Search for the cell housing the specified text and yield its [x, y] center coordinate. 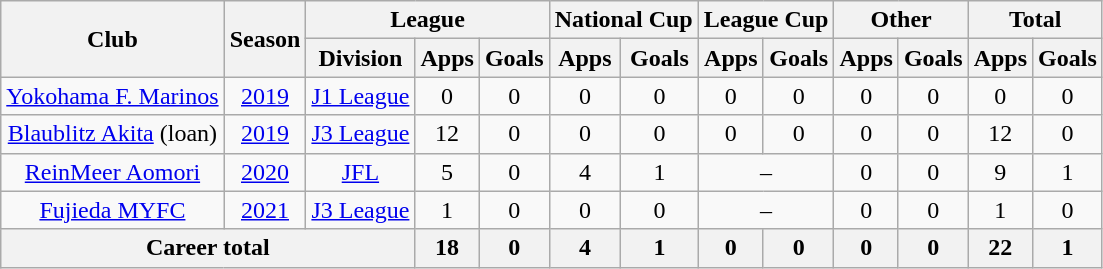
Yokohama F. Marinos [112, 96]
5 [447, 172]
National Cup [624, 20]
Division [360, 58]
League [428, 20]
9 [1000, 172]
Career total [208, 248]
Fujieda MYFC [112, 210]
J1 League [360, 96]
Total [1035, 20]
22 [1000, 248]
JFL [360, 172]
Other [901, 20]
2020 [265, 172]
Season [265, 39]
Blaublitz Akita (loan) [112, 134]
ReinMeer Aomori [112, 172]
2021 [265, 210]
Club [112, 39]
League Cup [766, 20]
18 [447, 248]
